Return [x, y] of the center of cell containing provided text 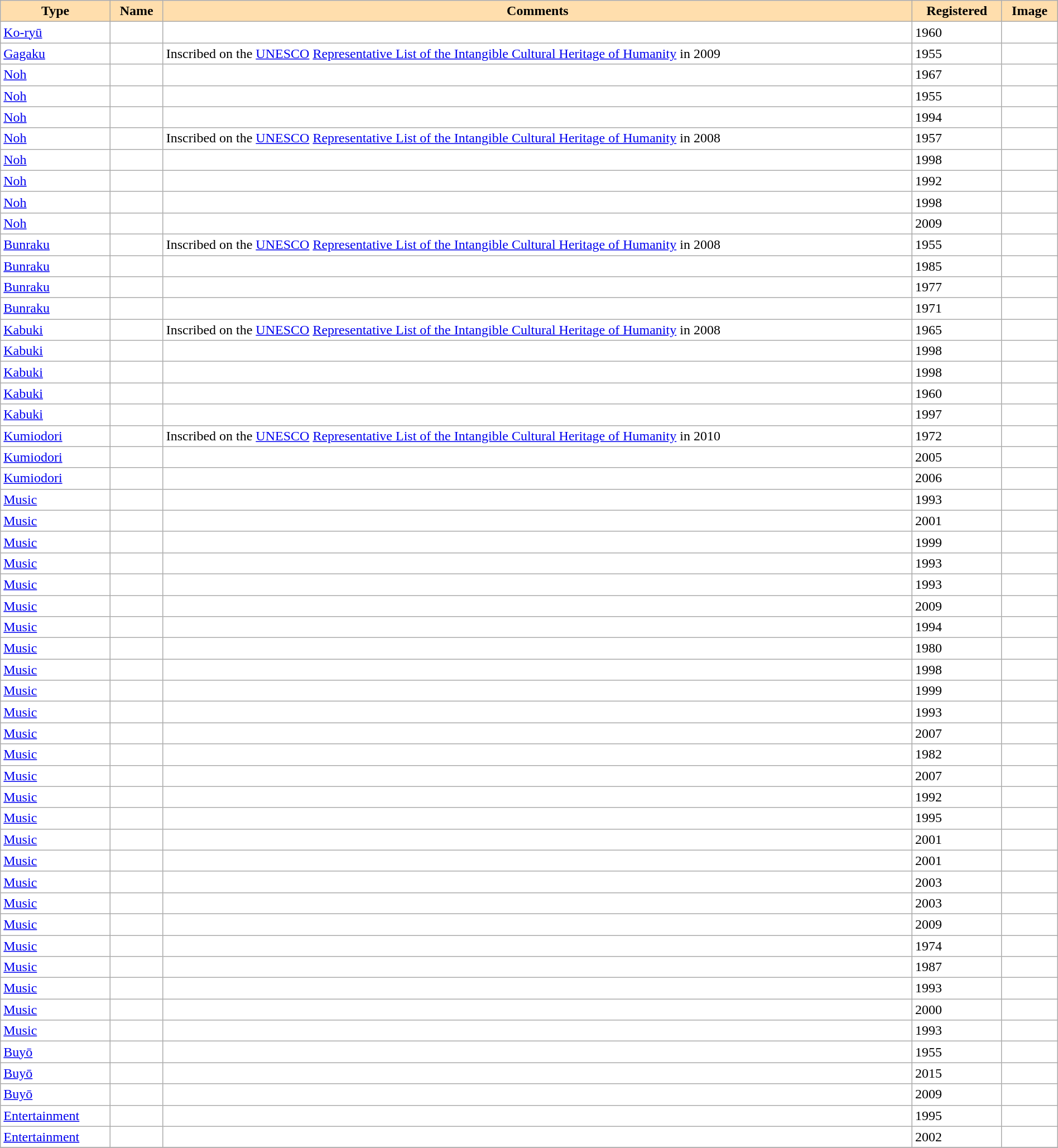
Ko-ryū [56, 32]
Inscribed on the UNESCO Representative List of the Intangible Cultural Heritage of Humanity in 2009 [537, 54]
1971 [957, 309]
1987 [957, 967]
2015 [957, 1073]
1965 [957, 330]
2000 [957, 1010]
Image [1030, 11]
1974 [957, 946]
1977 [957, 287]
Registered [957, 11]
1985 [957, 266]
1982 [957, 755]
Inscribed on the UNESCO Representative List of the Intangible Cultural Heritage of Humanity in 2010 [537, 436]
2005 [957, 457]
1980 [957, 649]
2002 [957, 1137]
Name [136, 11]
1997 [957, 415]
Gagaku [56, 54]
Type [56, 11]
1957 [957, 138]
1967 [957, 75]
2006 [957, 478]
Comments [537, 11]
1972 [957, 436]
